Determine the [x, y] coordinate at the center of the cell enclosing the given text.  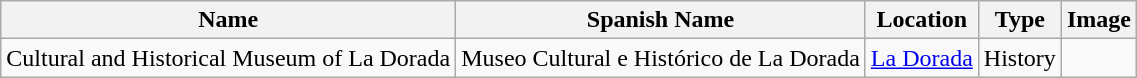
History [1020, 58]
Name [228, 20]
Image [1098, 20]
Museo Cultural e Histórico de La Dorada [661, 58]
La Dorada [922, 58]
Type [1020, 20]
Location [922, 20]
Spanish Name [661, 20]
Cultural and Historical Museum of La Dorada [228, 58]
